Return (x, y) of the center of cell containing provided text 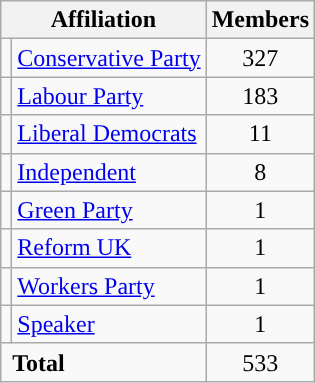
327 (260, 58)
Green Party (109, 210)
Workers Party (109, 286)
Members (260, 20)
Reform UK (109, 248)
533 (260, 362)
Affiliation (104, 20)
Conservative Party (109, 58)
Total (104, 362)
Independent (109, 172)
Speaker (109, 324)
Liberal Democrats (109, 134)
183 (260, 96)
8 (260, 172)
Labour Party (109, 96)
11 (260, 134)
